Capture the cell that displays the provided text and extract its (x, y) central coordinate. 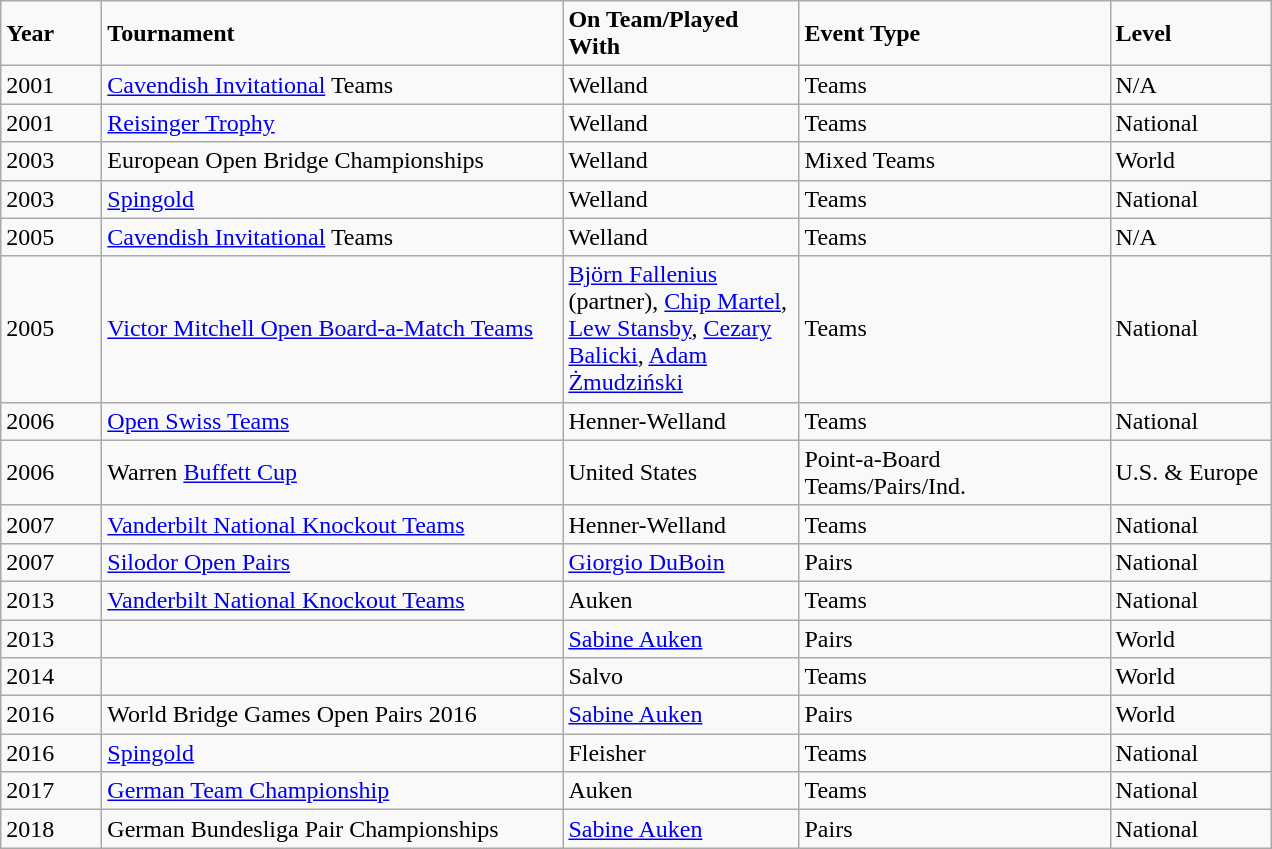
U.S. & Europe (1190, 472)
Giorgio DuBoin (681, 562)
German Team Championship (332, 791)
United States (681, 472)
Level (1190, 34)
Year (52, 34)
Silodor Open Pairs (332, 562)
World Bridge Games Open Pairs 2016 (332, 715)
Open Swiss Teams (332, 421)
2014 (52, 677)
Mixed Teams (954, 161)
Fleisher (681, 753)
2017 (52, 791)
Victor Mitchell Open Board-a-Match Teams (332, 329)
Warren Buffett Cup (332, 472)
2018 (52, 829)
Reisinger Trophy (332, 123)
On Team/Played With (681, 34)
Tournament (332, 34)
European Open Bridge Championships (332, 161)
Point-a-Board Teams/Pairs/Ind. (954, 472)
Salvo (681, 677)
German Bundesliga Pair Championships (332, 829)
Björn Fallenius (partner), Chip Martel, Lew Stansby, Cezary Balicki, Adam Żmudziński (681, 329)
Event Type (954, 34)
